Provide the (X, Y) coordinate of the cell's center where the given text is located.  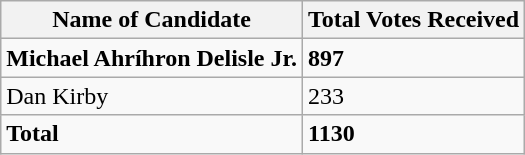
233 (413, 96)
Dan Kirby (152, 96)
Name of Candidate (152, 20)
Total (152, 134)
Total Votes Received (413, 20)
1130 (413, 134)
897 (413, 58)
Michael Ahríhron Delisle Jr. (152, 58)
